Pinpoint the cell where the given text exists, returning its [x, y] midpoint coordinate. 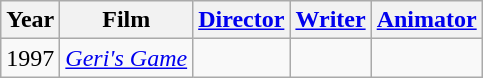
1997 [30, 58]
Geri's Game [126, 58]
Animator [426, 20]
Year [30, 20]
Writer [330, 20]
Film [126, 20]
Director [242, 20]
